Output the [x, y] coordinate of the center of the cell containing the given text.  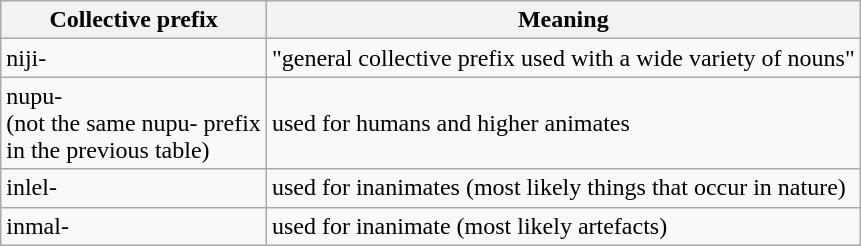
used for inanimates (most likely things that occur in nature) [563, 188]
inmal- [134, 226]
inlel- [134, 188]
Collective prefix [134, 20]
used for humans and higher animates [563, 123]
used for inanimate (most likely artefacts) [563, 226]
nupu-(not the same nupu- prefixin the previous table) [134, 123]
"general collective prefix used with a wide variety of nouns" [563, 58]
niji- [134, 58]
Meaning [563, 20]
